Detect which cell encompasses the target text, then output its (X, Y) center coordinate. 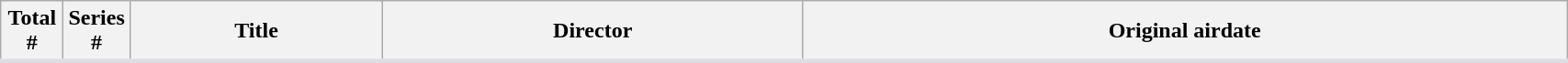
Series# (96, 31)
Original airdate (1185, 31)
Title (255, 31)
Director (593, 31)
Total# (32, 31)
